Provide the (X, Y) coordinate of the cell's center where the given text is located.  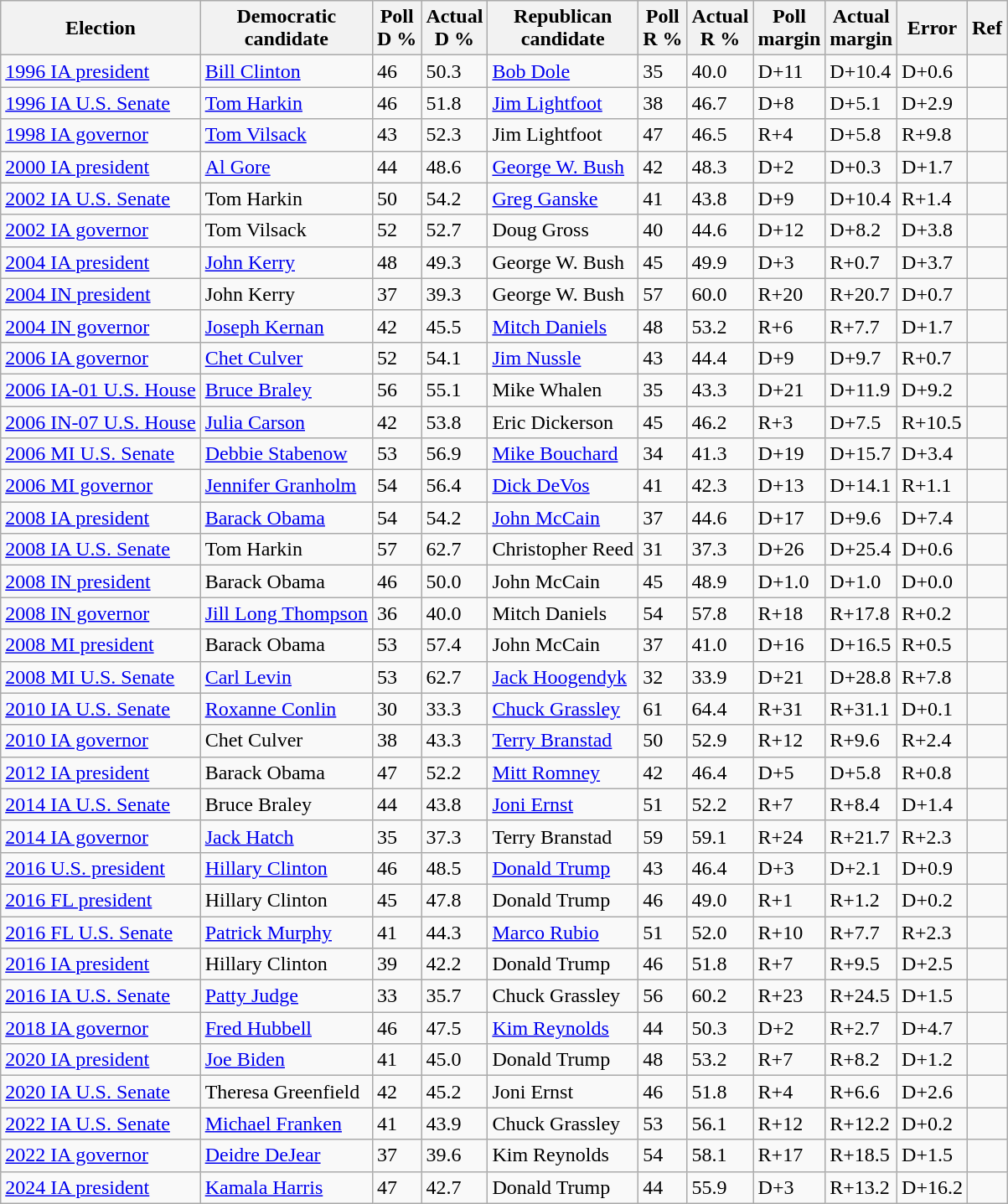
2002 IA U.S. Senate (101, 199)
R+9.6 (861, 741)
R+10.5 (933, 421)
2008 MI U.S. Senate (101, 677)
2008 MI president (101, 645)
56.9 (454, 454)
R+0.8 (933, 773)
2014 IA U.S. Senate (101, 804)
39.3 (454, 294)
2004 IN governor (101, 326)
R+9.8 (933, 135)
D+2.1 (861, 868)
2010 IA U.S. Senate (101, 709)
D+9.6 (861, 518)
60.2 (721, 996)
39 (396, 964)
49.9 (721, 262)
D+17 (789, 518)
R+6.6 (861, 1092)
D+5 (789, 773)
2016 FL U.S. Senate (101, 933)
54.1 (454, 358)
D+16 (789, 645)
Dick DeVos (563, 486)
D+8.2 (861, 230)
52.3 (454, 135)
57.8 (721, 613)
61 (663, 709)
2008 IN president (101, 581)
D+14.1 (861, 486)
R+12.2 (861, 1124)
2006 MI governor (101, 486)
R+20 (789, 294)
R+20.7 (861, 294)
Joseph Kernan (287, 326)
PollD % (396, 28)
45.0 (454, 1060)
D+0.0 (933, 581)
46.5 (721, 135)
47.8 (454, 900)
2020 IA president (101, 1060)
41.0 (721, 645)
32 (663, 677)
Eric Dickerson (563, 421)
1996 IA U.S. Senate (101, 103)
R+2.4 (933, 741)
ActualR % (721, 28)
60.0 (721, 294)
R+21.7 (861, 836)
30 (396, 709)
R+2.7 (861, 1028)
Marco Rubio (563, 933)
R+10 (789, 933)
Michael Franken (287, 1124)
48.6 (454, 167)
D+9.2 (933, 390)
Fred Hubbell (287, 1028)
33 (396, 996)
D+12 (789, 230)
46.7 (721, 103)
47.5 (454, 1028)
R+6 (789, 326)
Julia Carson (287, 421)
58.1 (721, 1155)
2024 IA president (101, 1187)
D+2.5 (933, 964)
D+9.7 (861, 358)
Error (933, 28)
Jennifer Granholm (287, 486)
D+28.8 (861, 677)
R+8.2 (861, 1060)
D+3.4 (933, 454)
42.2 (454, 964)
Debbie Stabenow (287, 454)
42.3 (721, 486)
R+31.1 (861, 709)
Al Gore (287, 167)
R+0.2 (933, 613)
52.7 (454, 230)
Mitt Romney (563, 773)
34 (663, 454)
41.3 (721, 454)
D+16.2 (933, 1187)
Doug Gross (563, 230)
D+4.7 (933, 1028)
D+2.9 (933, 103)
2016 IA president (101, 964)
2022 IA governor (101, 1155)
52.0 (721, 933)
39.6 (454, 1155)
Mike Bouchard (563, 454)
Greg Ganske (563, 199)
33.3 (454, 709)
D+3.8 (933, 230)
44.4 (721, 358)
2008 IA U.S. Senate (101, 550)
59 (663, 836)
D+7.5 (861, 421)
R+24.5 (861, 996)
D+15.7 (861, 454)
R+0.5 (933, 645)
R+1 (789, 900)
56.1 (721, 1124)
Jim Nussle (563, 358)
2000 IA president (101, 167)
46.2 (721, 421)
49.3 (454, 262)
PollR % (663, 28)
Deidre DeJear (287, 1155)
D+16.5 (861, 645)
R+1.4 (933, 199)
ActualD % (454, 28)
52.9 (721, 741)
D+2.6 (933, 1092)
Republicancandidate (563, 28)
Joe Biden (287, 1060)
R+24 (789, 836)
D+3.7 (933, 262)
D+0.9 (933, 868)
Jack Hatch (287, 836)
Democraticcandidate (287, 28)
R+3 (789, 421)
R+17 (789, 1155)
49.0 (721, 900)
D+7.4 (933, 518)
Actualmargin (861, 28)
Christopher Reed (563, 550)
Patty Judge (287, 996)
2014 IA governor (101, 836)
D+1.2 (933, 1060)
R+23 (789, 996)
50.0 (454, 581)
R+18 (789, 613)
53.8 (454, 421)
Election (101, 28)
44.3 (454, 933)
Patrick Murphy (287, 933)
40 (663, 230)
2010 IA governor (101, 741)
Jill Long Thompson (287, 613)
33.9 (721, 677)
1996 IA president (101, 71)
2006 IA-01 U.S. House (101, 390)
2002 IA governor (101, 230)
Jack Hoogendyk (563, 677)
2006 IN-07 U.S. House (101, 421)
R+31 (789, 709)
R+1.2 (861, 900)
36 (396, 613)
43.9 (454, 1124)
Carl Levin (287, 677)
2004 IN president (101, 294)
2016 FL president (101, 900)
D+11 (789, 71)
59.1 (721, 836)
Mike Whalen (563, 390)
35.7 (454, 996)
48.5 (454, 868)
2008 IN governor (101, 613)
2022 IA U.S. Senate (101, 1124)
Bob Dole (563, 71)
2016 IA U.S. Senate (101, 996)
2004 IA president (101, 262)
Bill Clinton (287, 71)
48.9 (721, 581)
1998 IA governor (101, 135)
64.4 (721, 709)
R+8.4 (861, 804)
56.4 (454, 486)
31 (663, 550)
D+1.4 (933, 804)
R+17.8 (861, 613)
D+0.3 (861, 167)
R+18.5 (861, 1155)
57.4 (454, 645)
48.3 (721, 167)
Ref (987, 28)
Roxanne Conlin (287, 709)
D+11.9 (861, 390)
D+0.7 (933, 294)
D+5.1 (861, 103)
Kamala Harris (287, 1187)
Theresa Greenfield (287, 1092)
42.7 (454, 1187)
D+13 (789, 486)
R+1.1 (933, 486)
45.5 (454, 326)
R+7.8 (933, 677)
R+13.2 (861, 1187)
2012 IA president (101, 773)
Pollmargin (789, 28)
D+19 (789, 454)
D+25.4 (861, 550)
R+9.5 (861, 964)
D+8 (789, 103)
55.9 (721, 1187)
2016 U.S. president (101, 868)
D+0.1 (933, 709)
2008 IA president (101, 518)
55.1 (454, 390)
D+26 (789, 550)
2006 MI U.S. Senate (101, 454)
2018 IA governor (101, 1028)
2006 IA governor (101, 358)
45.2 (454, 1092)
2020 IA U.S. Senate (101, 1092)
